Extract the (x, y) coordinate from the center of the cell holding the provided text.  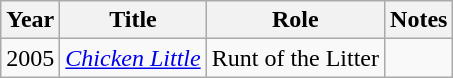
Role (295, 20)
Year (30, 20)
Runt of the Litter (295, 58)
Title (133, 20)
Notes (419, 20)
Chicken Little (133, 58)
2005 (30, 58)
